Locate the cell with the specified text and output its (X, Y) center coordinate. 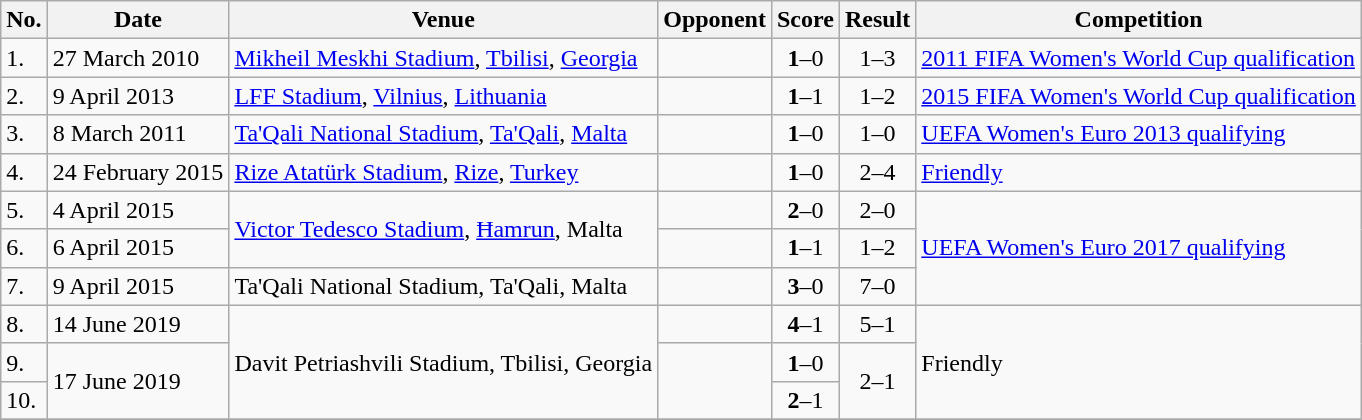
Victor Tedesco Stadium, Ħamrun, Malta (444, 229)
Venue (444, 20)
Rize Atatürk Stadium, Rize, Turkey (444, 172)
2. (24, 96)
7–0 (877, 286)
3–0 (805, 286)
9 April 2015 (138, 286)
Result (877, 20)
27 March 2010 (138, 58)
UEFA Women's Euro 2017 qualifying (1139, 248)
Competition (1139, 20)
9 April 2013 (138, 96)
8. (24, 324)
6. (24, 248)
No. (24, 20)
3. (24, 134)
UEFA Women's Euro 2013 qualifying (1139, 134)
5–1 (877, 324)
Opponent (715, 20)
7. (24, 286)
Davit Petriashvili Stadium, Tbilisi, Georgia (444, 362)
2015 FIFA Women's World Cup qualification (1139, 96)
9. (24, 362)
6 April 2015 (138, 248)
17 June 2019 (138, 381)
14 June 2019 (138, 324)
10. (24, 400)
1. (24, 58)
2011 FIFA Women's World Cup qualification (1139, 58)
2–4 (877, 172)
Score (805, 20)
8 March 2011 (138, 134)
Date (138, 20)
24 February 2015 (138, 172)
Mikheil Meskhi Stadium, Tbilisi, Georgia (444, 58)
1–3 (877, 58)
5. (24, 210)
4. (24, 172)
LFF Stadium, Vilnius, Lithuania (444, 96)
4–1 (805, 324)
4 April 2015 (138, 210)
